Capture the cell that displays the provided text and extract its (x, y) central coordinate. 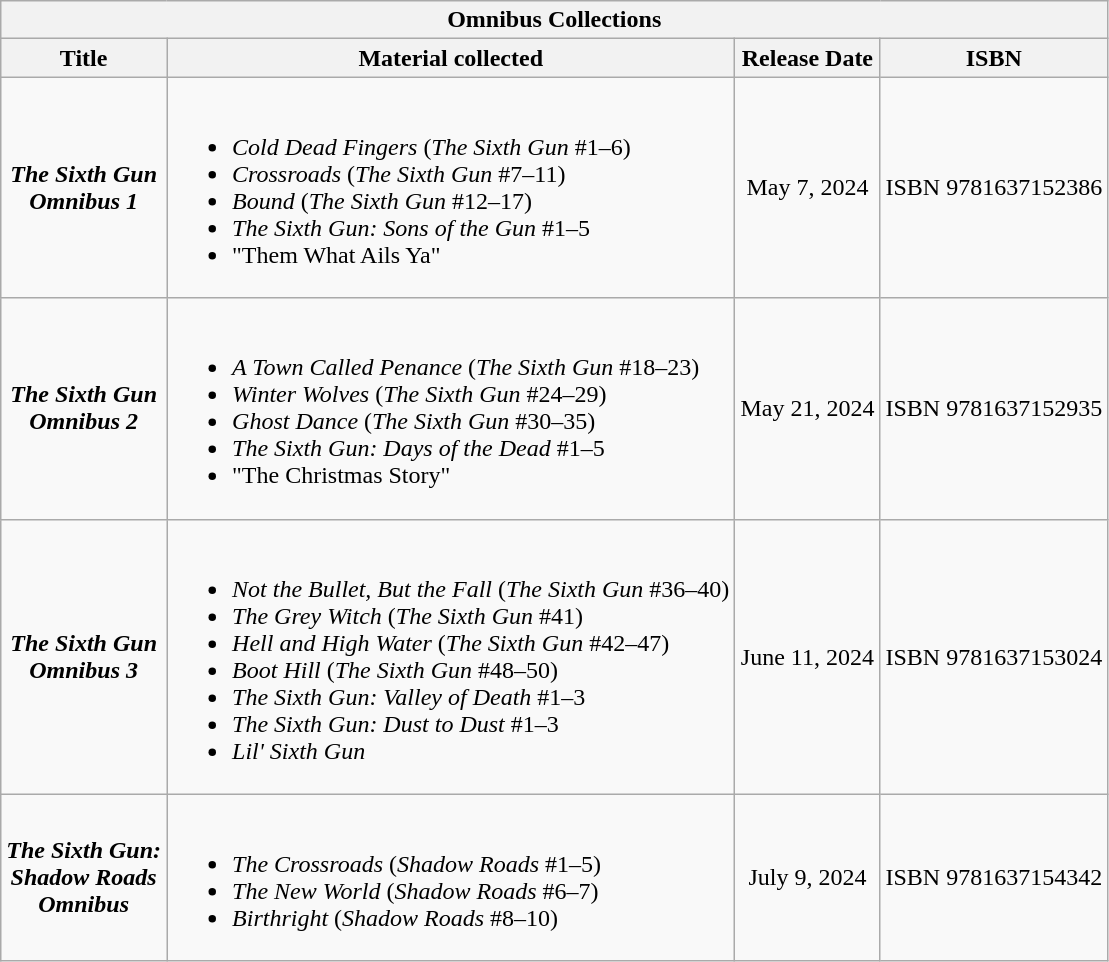
ISBN 9781637152935 (994, 408)
Omnibus Collections (554, 20)
ISBN 9781637153024 (994, 656)
June 11, 2024 (808, 656)
May 7, 2024 (808, 188)
The Sixth Gun:Shadow RoadsOmnibus (84, 878)
Material collected (451, 58)
The Sixth GunOmnibus 2 (84, 408)
The Sixth GunOmnibus 3 (84, 656)
ISBN (994, 58)
July 9, 2024 (808, 878)
Release Date (808, 58)
May 21, 2024 (808, 408)
ISBN 9781637154342 (994, 878)
ISBN 9781637152386 (994, 188)
The Sixth GunOmnibus 1 (84, 188)
Title (84, 58)
The Crossroads (Shadow Roads #1–5)The New World (Shadow Roads #6–7)Birthright (Shadow Roads #8–10) (451, 878)
